Return the [X, Y] coordinate for the center point of the cell that contains the specified text.  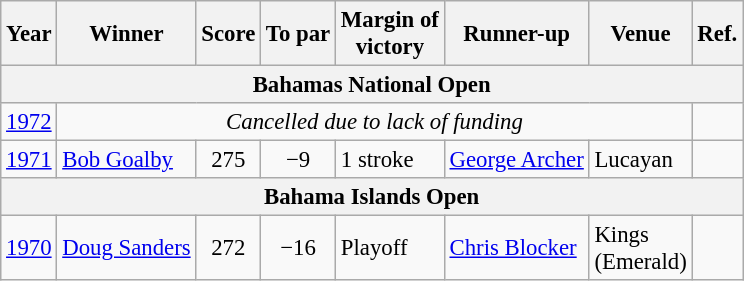
George Archer [516, 160]
1 stroke [390, 160]
272 [228, 248]
Cancelled due to lack of funding [374, 122]
Playoff [390, 248]
Bob Goalby [126, 160]
1972 [29, 122]
Score [228, 34]
Kings(Emerald) [640, 248]
Chris Blocker [516, 248]
1970 [29, 248]
Winner [126, 34]
Lucayan [640, 160]
Margin ofvictory [390, 34]
Bahamas National Open [372, 85]
−16 [298, 248]
Year [29, 34]
Runner-up [516, 34]
275 [228, 160]
Doug Sanders [126, 248]
1971 [29, 160]
Bahama Islands Open [372, 197]
Ref. [717, 34]
−9 [298, 160]
Venue [640, 34]
To par [298, 34]
